Capture the cell that displays the provided text and extract its [X, Y] central coordinate. 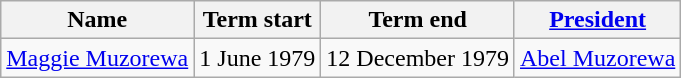
Maggie Muzorewa [98, 58]
Name [98, 20]
Abel Muzorewa [597, 58]
Term start [258, 20]
1 June 1979 [258, 58]
12 December 1979 [418, 58]
Term end [418, 20]
President [597, 20]
